Search for the cell housing the specified text and yield its (X, Y) center coordinate. 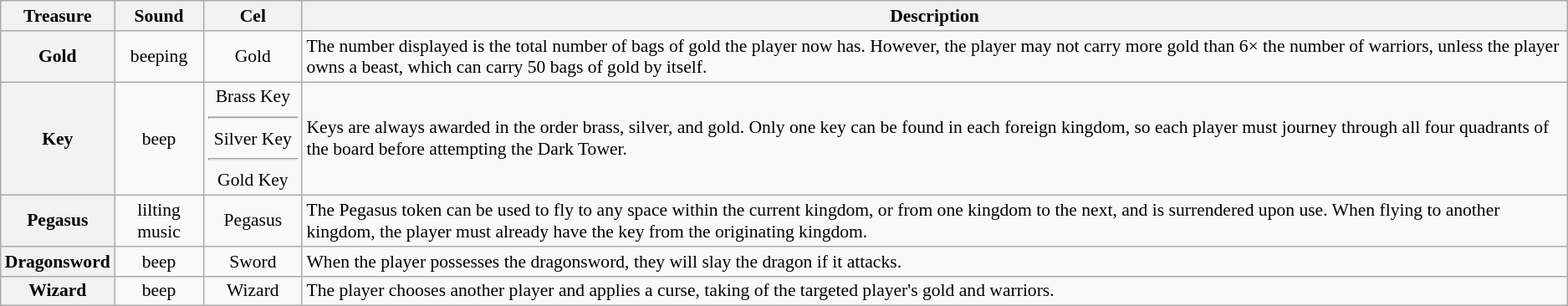
When the player possesses the dragonsword, they will slay the dragon if it attacks. (934, 262)
The player chooses another player and applies a curse, taking of the targeted player's gold and warriors. (934, 291)
Cel (253, 16)
Sword (253, 262)
Description (934, 16)
Sound (159, 16)
Treasure (58, 16)
Dragonsword (58, 262)
beeping (159, 57)
Brass KeySilver KeyGold Key (253, 139)
Key (58, 139)
lilting music (159, 221)
